Pinpoint the cell where the given text exists, returning its [x, y] midpoint coordinate. 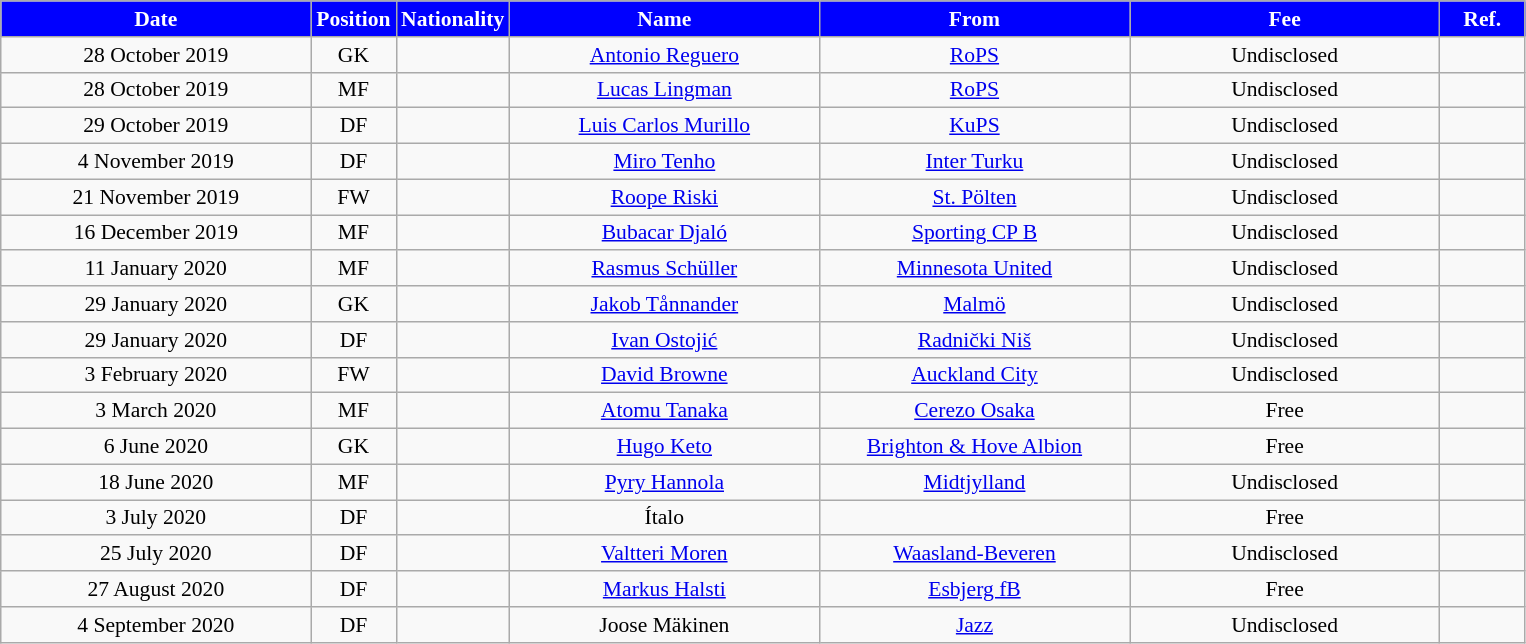
From [974, 19]
St. Pölten [974, 197]
11 January 2020 [156, 269]
3 July 2020 [156, 518]
Valtteri Moren [664, 554]
16 December 2019 [156, 233]
Position [354, 19]
Pyry Hannola [664, 482]
4 September 2020 [156, 625]
Date [156, 19]
Markus Halsti [664, 589]
25 July 2020 [156, 554]
4 November 2019 [156, 162]
3 March 2020 [156, 411]
Miro Tenho [664, 162]
21 November 2019 [156, 197]
Minnesota United [974, 269]
Waasland-Beveren [974, 554]
Ítalo [664, 518]
3 February 2020 [156, 375]
Cerezo Osaka [974, 411]
Lucas Lingman [664, 90]
Midtjylland [974, 482]
Name [664, 19]
18 June 2020 [156, 482]
Malmö [974, 304]
Ref. [1482, 19]
Radnički Niš [974, 340]
Brighton & Hove Albion [974, 447]
Sporting CP B [974, 233]
Jakob Tånnander [664, 304]
KuPS [974, 126]
David Browne [664, 375]
Nationality [452, 19]
Joose Mäkinen [664, 625]
Rasmus Schüller [664, 269]
Ivan Ostojić [664, 340]
27 August 2020 [156, 589]
Inter Turku [974, 162]
Esbjerg fB [974, 589]
6 June 2020 [156, 447]
Luis Carlos Murillo [664, 126]
Hugo Keto [664, 447]
Roope Riski [664, 197]
29 October 2019 [156, 126]
Bubacar Djaló [664, 233]
Fee [1285, 19]
Atomu Tanaka [664, 411]
Jazz [974, 625]
Antonio Reguero [664, 55]
Auckland City [974, 375]
